Pinpoint the cell where the given text exists, returning its [X, Y] midpoint coordinate. 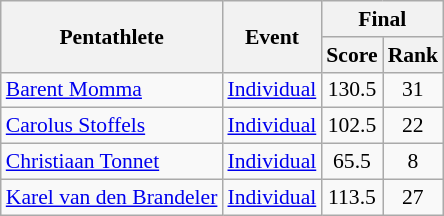
Karel van den Brandeler [112, 197]
102.5 [352, 126]
Barent Momma [112, 90]
Final [382, 19]
Event [272, 36]
Christiaan Tonnet [112, 162]
65.5 [352, 162]
130.5 [352, 90]
Rank [414, 55]
27 [414, 197]
22 [414, 126]
8 [414, 162]
31 [414, 90]
Score [352, 55]
Pentathlete [112, 36]
113.5 [352, 197]
Carolus Stoffels [112, 126]
